Search for the cell housing the specified text and yield its [X, Y] center coordinate. 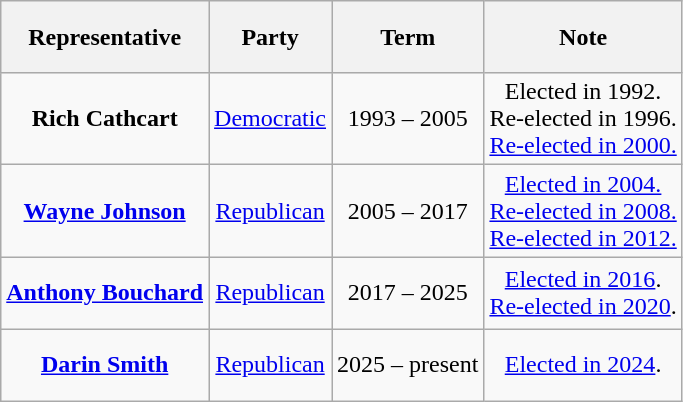
Democratic [270, 119]
Term [408, 37]
Representative [105, 37]
Party [270, 37]
2005 – 2017 [408, 211]
2017 – 2025 [408, 293]
Wayne Johnson [105, 211]
Elected in 2024. [583, 365]
Elected in 1992.Re-elected in 1996.Re-elected in 2000. [583, 119]
Note [583, 37]
Elected in 2004.Re-elected in 2008.Re-elected in 2012. [583, 211]
Darin Smith [105, 365]
Rich Cathcart [105, 119]
Elected in 2016.Re-elected in 2020. [583, 293]
2025 – present [408, 365]
1993 – 2005 [408, 119]
Anthony Bouchard [105, 293]
